Identify which cell holds the provided text, then report its (x, y) central coordinate. 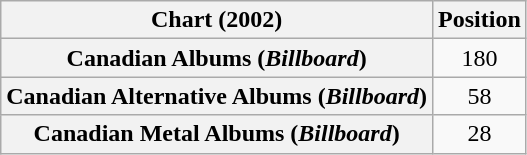
Canadian Alternative Albums (Billboard) (217, 96)
58 (480, 96)
Chart (2002) (217, 20)
Canadian Metal Albums (Billboard) (217, 134)
Canadian Albums (Billboard) (217, 58)
180 (480, 58)
Position (480, 20)
28 (480, 134)
